For the text-containing cell, return its midpoint in (x, y) coordinate format. 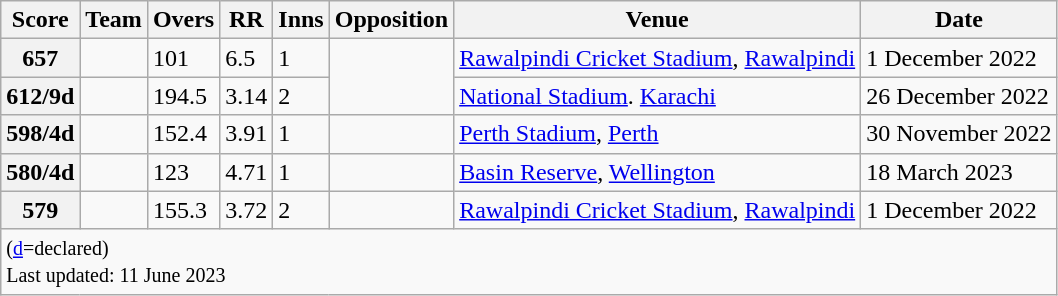
579 (40, 210)
Overs (183, 20)
(d=declared) Last updated: 11 June 2023 (529, 262)
580/4d (40, 172)
Opposition (391, 20)
3.72 (246, 210)
Basin Reserve, Wellington (658, 172)
Venue (658, 20)
RR (246, 20)
National Stadium. Karachi (658, 96)
598/4d (40, 134)
194.5 (183, 96)
Team (114, 20)
123 (183, 172)
6.5 (246, 58)
3.14 (246, 96)
26 December 2022 (959, 96)
30 November 2022 (959, 134)
101 (183, 58)
Score (40, 20)
3.91 (246, 134)
152.4 (183, 134)
Date (959, 20)
612/9d (40, 96)
18 March 2023 (959, 172)
Perth Stadium, Perth (658, 134)
Inns (301, 20)
155.3 (183, 210)
4.71 (246, 172)
657 (40, 58)
